Return [X, Y] of the center of cell containing provided text 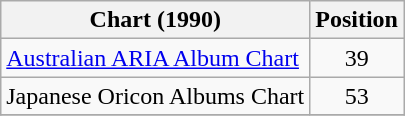
53 [357, 96]
Australian ARIA Album Chart [156, 58]
Japanese Oricon Albums Chart [156, 96]
39 [357, 58]
Chart (1990) [156, 20]
Position [357, 20]
